Locate the cell with the specified text and output its [x, y] center coordinate. 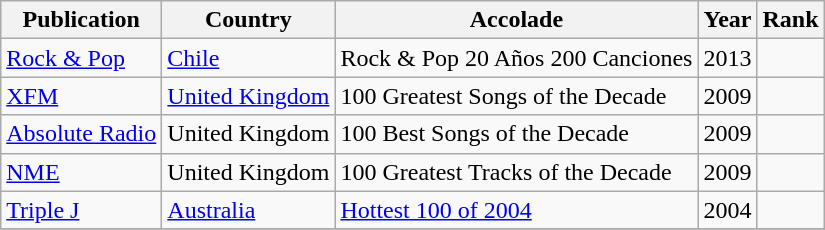
2004 [728, 210]
Publication [82, 20]
Rock & Pop [82, 58]
Triple J [82, 210]
100 Greatest Songs of the Decade [516, 96]
XFM [82, 96]
100 Greatest Tracks of the Decade [516, 172]
Australia [248, 210]
100 Best Songs of the Decade [516, 134]
Hottest 100 of 2004 [516, 210]
2013 [728, 58]
Chile [248, 58]
Accolade [516, 20]
Country [248, 20]
Absolute Radio [82, 134]
Rank [790, 20]
Rock & Pop 20 Años 200 Canciones [516, 58]
NME [82, 172]
Year [728, 20]
